Search for the cell housing the specified text and yield its [X, Y] center coordinate. 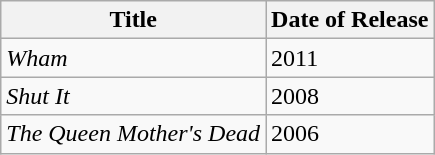
2008 [350, 96]
Date of Release [350, 20]
Wham [134, 58]
2006 [350, 134]
The Queen Mother's Dead [134, 134]
Shut It [134, 96]
2011 [350, 58]
Title [134, 20]
